Identify which cell holds the provided text, then report its (X, Y) central coordinate. 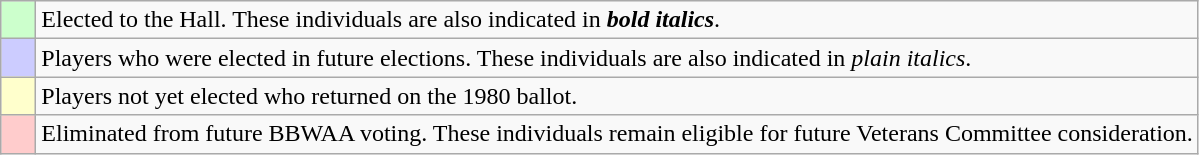
Players not yet elected who returned on the 1980 ballot. (618, 96)
Elected to the Hall. These individuals are also indicated in bold italics. (618, 20)
Players who were elected in future elections. These individuals are also indicated in plain italics. (618, 58)
Eliminated from future BBWAA voting. These individuals remain eligible for future Veterans Committee consideration. (618, 134)
